Find where the given text appears and provide that cell's center as (x, y) coordinate. 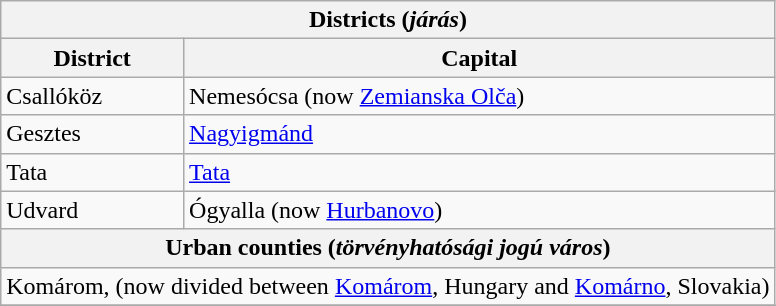
District (92, 58)
Komárom, (now divided between Komárom, Hungary and Komárno, Slovakia) (388, 286)
Udvard (92, 210)
Nemesócsa (now Zemianska Olča) (480, 96)
Gesztes (92, 134)
Csallóköz (92, 96)
Districts (járás) (388, 20)
Ógyalla (now Hurbanovo) (480, 210)
Nagyigmánd (480, 134)
Urban counties (törvényhatósági jogú város) (388, 248)
Capital (480, 58)
